Detect which cell encompasses the target text, then output its [x, y] center coordinate. 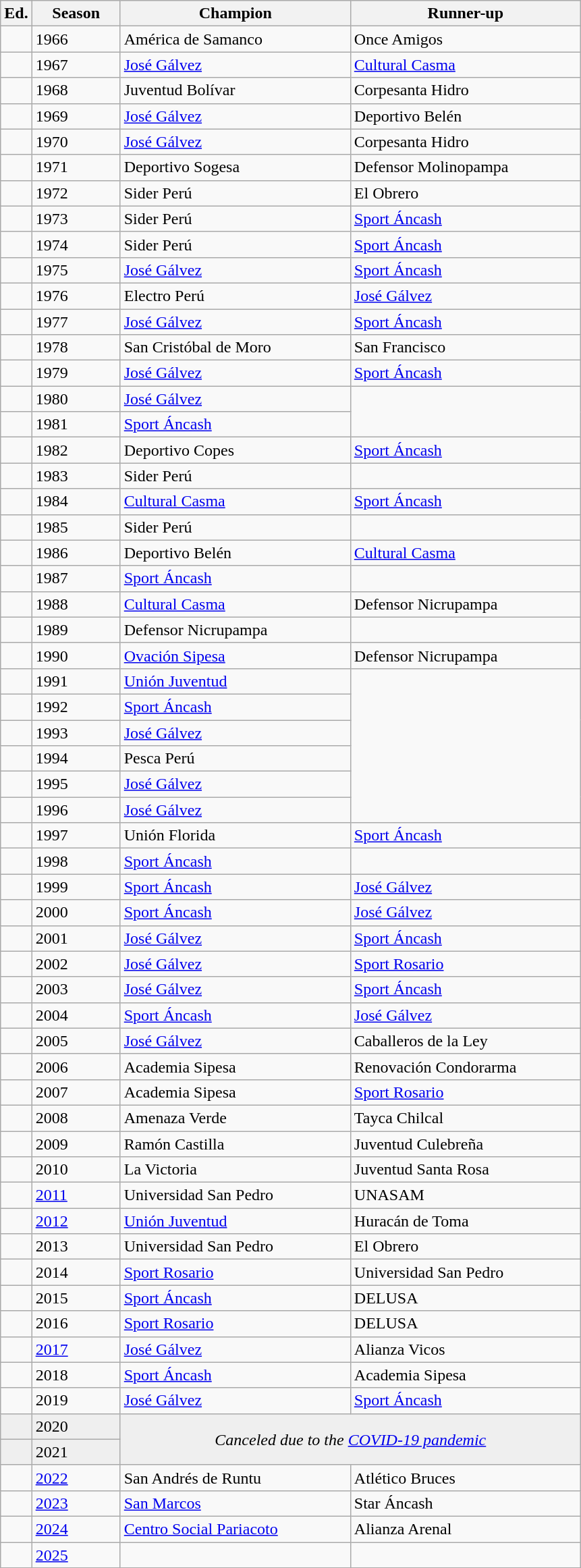
1980 [76, 399]
1990 [76, 655]
1975 [76, 270]
Alianza Vicos [466, 1349]
1971 [76, 167]
2007 [76, 1092]
2000 [76, 913]
1991 [76, 681]
1977 [76, 322]
2018 [76, 1375]
2004 [76, 1015]
San Andrés de Runtu [235, 1478]
Star Áncash [466, 1503]
2021 [76, 1452]
Juventud Culebreña [466, 1144]
2008 [76, 1118]
2025 [76, 1555]
Season [76, 13]
1999 [76, 887]
Ramón Castilla [235, 1144]
2003 [76, 990]
1984 [76, 502]
1994 [76, 759]
2006 [76, 1066]
Caballeros de la Ley [466, 1041]
Tayca Chilcal [466, 1118]
Alianza Arenal [466, 1529]
1998 [76, 861]
La Victoria [235, 1170]
2024 [76, 1529]
1973 [76, 219]
Once Amigos [466, 39]
1968 [76, 90]
1970 [76, 142]
1981 [76, 425]
Runner-up [466, 13]
2001 [76, 938]
1995 [76, 784]
1996 [76, 810]
Champion [235, 13]
Renovación Condorarma [466, 1066]
2013 [76, 1247]
1986 [76, 553]
1979 [76, 373]
Electro Perú [235, 296]
San Francisco [466, 348]
San Marcos [235, 1503]
1988 [76, 604]
2011 [76, 1195]
2005 [76, 1041]
UNASAM [466, 1195]
Pesca Perú [235, 759]
San Cristóbal de Moro [235, 348]
2010 [76, 1170]
1969 [76, 116]
1976 [76, 296]
1972 [76, 193]
Centro Social Pariacoto [235, 1529]
1982 [76, 450]
1993 [76, 732]
Defensor Molinopampa [466, 167]
2014 [76, 1272]
2020 [76, 1426]
1978 [76, 348]
Huracán de Toma [466, 1221]
1966 [76, 39]
Atlético Bruces [466, 1478]
2012 [76, 1221]
América de Samanco [235, 39]
1989 [76, 630]
Ovación Sipesa [235, 655]
Deportivo Copes [235, 450]
2019 [76, 1401]
1974 [76, 244]
2015 [76, 1298]
1983 [76, 476]
1967 [76, 65]
Deportivo Sogesa [235, 167]
Ed. [16, 13]
2002 [76, 964]
1985 [76, 527]
2017 [76, 1349]
2009 [76, 1144]
Canceled due to the COVID-19 pandemic [350, 1439]
2016 [76, 1324]
Juventud Santa Rosa [466, 1170]
Juventud Bolívar [235, 90]
1987 [76, 578]
1992 [76, 707]
Unión Florida [235, 836]
2022 [76, 1478]
1997 [76, 836]
Amenaza Verde [235, 1118]
2023 [76, 1503]
